Scan for the cell matching the given text and deliver its [x, y] coordinate at center. 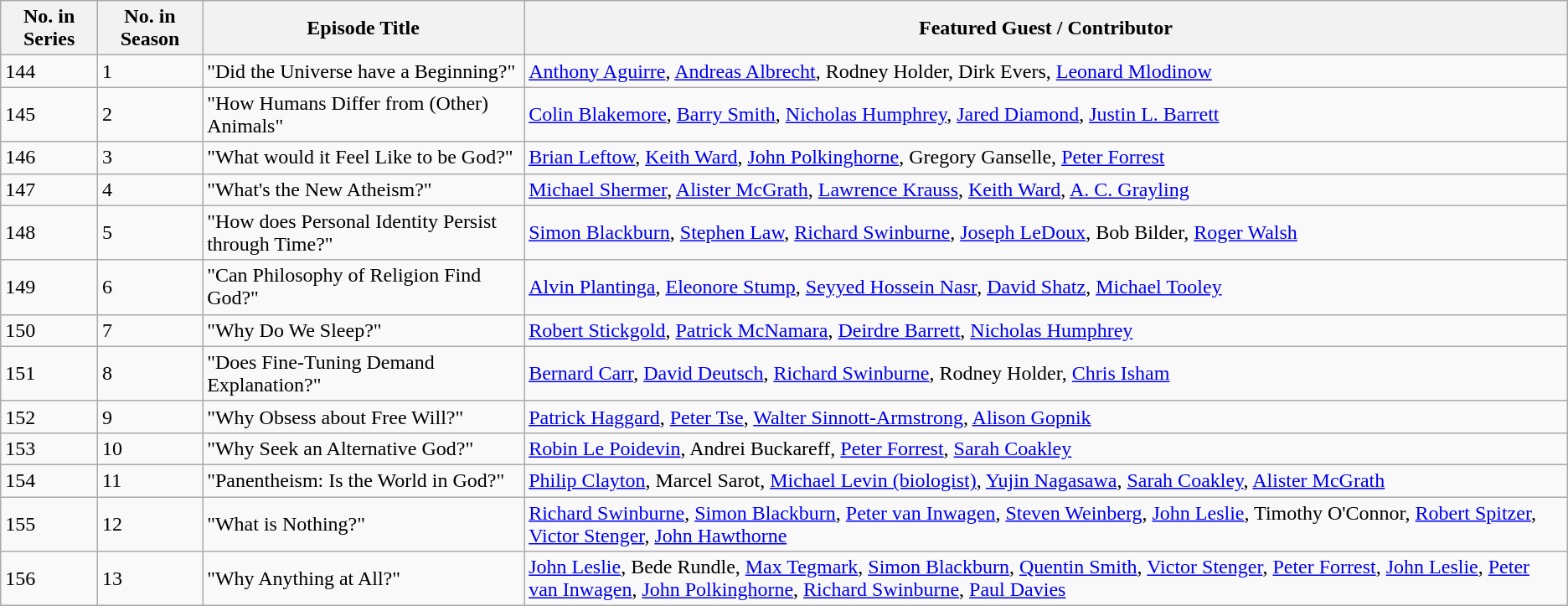
Patrick Haggard, Peter Tse, Walter Sinnott-Armstrong, Alison Gopnik [1046, 417]
147 [49, 189]
"How Humans Differ from (Other) Animals" [364, 114]
8 [149, 374]
"How does Personal Identity Persist through Time?" [364, 233]
151 [49, 374]
2 [149, 114]
"What's the New Atheism?" [364, 189]
Robin Le Poidevin, Andrei Buckareff, Peter Forrest, Sarah Coakley [1046, 448]
154 [49, 480]
Featured Guest / Contributor [1046, 28]
10 [149, 448]
Simon Blackburn, Stephen Law, Richard Swinburne, Joseph LeDoux, Bob Bilder, Roger Walsh [1046, 233]
150 [49, 330]
6 [149, 287]
"Why Do We Sleep?" [364, 330]
Alvin Plantinga, Eleonore Stump, Seyyed Hossein Nasr, David Shatz, Michael Tooley [1046, 287]
Michael Shermer, Alister McGrath, Lawrence Krauss, Keith Ward, A. C. Grayling [1046, 189]
3 [149, 158]
"Why Seek an Alternative God?" [364, 448]
Bernard Carr, David Deutsch, Richard Swinburne, Rodney Holder, Chris Isham [1046, 374]
Anthony Aguirre, Andreas Albrecht, Rodney Holder, Dirk Evers, Leonard Mlodinow [1046, 71]
156 [49, 578]
"Can Philosophy of Religion Find God?" [364, 287]
Colin Blakemore, Barry Smith, Nicholas Humphrey, Jared Diamond, Justin L. Barrett [1046, 114]
Richard Swinburne, Simon Blackburn, Peter van Inwagen, Steven Weinberg, John Leslie, Timothy O'Connor, Robert Spitzer, Victor Stenger, John Hawthorne [1046, 523]
148 [49, 233]
"Did the Universe have a Beginning?" [364, 71]
11 [149, 480]
"What would it Feel Like to be God?" [364, 158]
Philip Clayton, Marcel Sarot, Michael Levin (biologist), Yujin Nagasawa, Sarah Coakley, Alister McGrath [1046, 480]
Robert Stickgold, Patrick McNamara, Deirdre Barrett, Nicholas Humphrey [1046, 330]
Brian Leftow, Keith Ward, John Polkinghorne, Gregory Ganselle, Peter Forrest [1046, 158]
No. in Series [49, 28]
"Panentheism: Is the World in God?" [364, 480]
9 [149, 417]
No. in Season [149, 28]
152 [49, 417]
149 [49, 287]
"Does Fine-Tuning Demand Explanation?" [364, 374]
1 [149, 71]
"Why Anything at All?" [364, 578]
5 [149, 233]
12 [149, 523]
144 [49, 71]
"What is Nothing?" [364, 523]
Episode Title [364, 28]
146 [49, 158]
"Why Obsess about Free Will?" [364, 417]
4 [149, 189]
145 [49, 114]
155 [49, 523]
13 [149, 578]
153 [49, 448]
7 [149, 330]
